For the text-containing cell, return its midpoint in (X, Y) coordinate format. 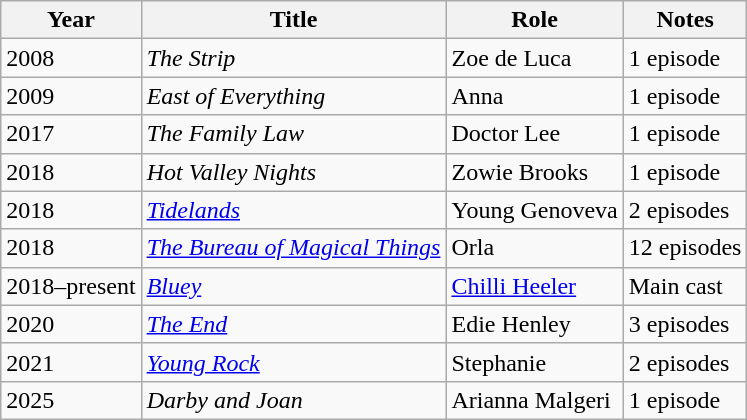
Chilli Heeler (534, 286)
2018–present (71, 286)
Arianna Malgeri (534, 400)
Tidelands (294, 210)
Bluey (294, 286)
Orla (534, 248)
2017 (71, 134)
Doctor Lee (534, 134)
The Bureau of Magical Things (294, 248)
3 episodes (685, 324)
Zoe de Luca (534, 58)
Anna (534, 96)
Darby and Joan (294, 400)
2021 (71, 362)
Title (294, 20)
Zowie Brooks (534, 172)
Role (534, 20)
2008 (71, 58)
The Strip (294, 58)
2009 (71, 96)
Young Rock (294, 362)
East of Everything (294, 96)
2020 (71, 324)
The Family Law (294, 134)
2025 (71, 400)
12 episodes (685, 248)
Main cast (685, 286)
The End (294, 324)
Young Genoveva (534, 210)
Stephanie (534, 362)
Notes (685, 20)
Edie Henley (534, 324)
Hot Valley Nights (294, 172)
Year (71, 20)
